Extract the [X, Y] coordinate from the center of the cell holding the provided text.  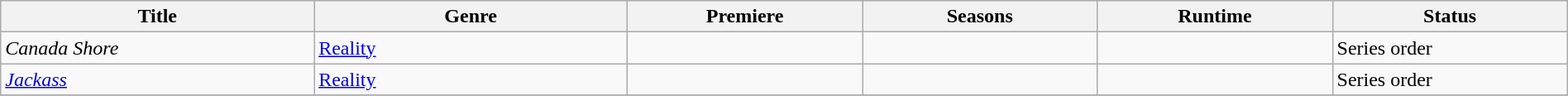
Runtime [1215, 17]
Status [1450, 17]
Jackass [157, 79]
Seasons [980, 17]
Premiere [745, 17]
Genre [471, 17]
Canada Shore [157, 48]
Title [157, 17]
